Return [X, Y] of the center of cell containing provided text 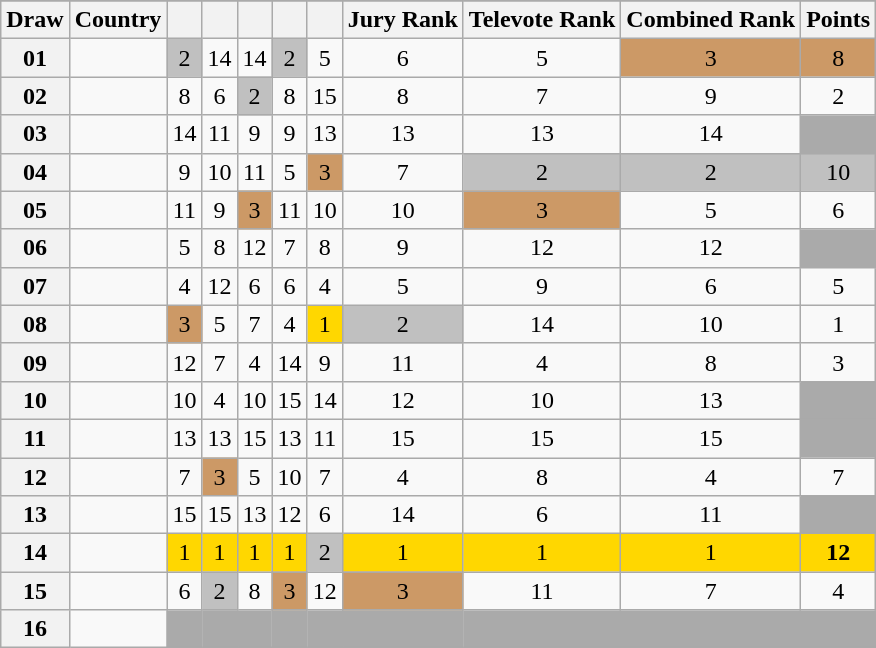
Draw [35, 20]
Televote Rank [542, 20]
03 [35, 134]
02 [35, 96]
Combined Rank [711, 20]
04 [35, 172]
08 [35, 324]
05 [35, 210]
Jury Rank [402, 20]
07 [35, 286]
01 [35, 58]
09 [35, 362]
16 [35, 629]
Points [838, 20]
06 [35, 248]
Country [118, 20]
